Extract the [X, Y] coordinate from the center of the cell holding the provided text.  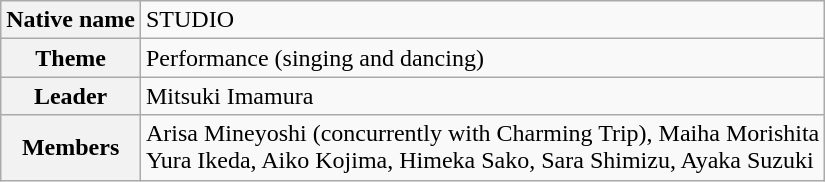
Mitsuki Imamura [482, 96]
Members [71, 148]
STUDIO [482, 20]
Performance (singing and dancing) [482, 58]
Leader [71, 96]
Native name [71, 20]
Arisa Mineyoshi (concurrently with Charming Trip), Maiha MorishitaYura Ikeda, Aiko Kojima, Himeka Sako, Sara Shimizu, Ayaka Suzuki [482, 148]
Theme [71, 58]
